Locate the cell with the specified text and output its (X, Y) center coordinate. 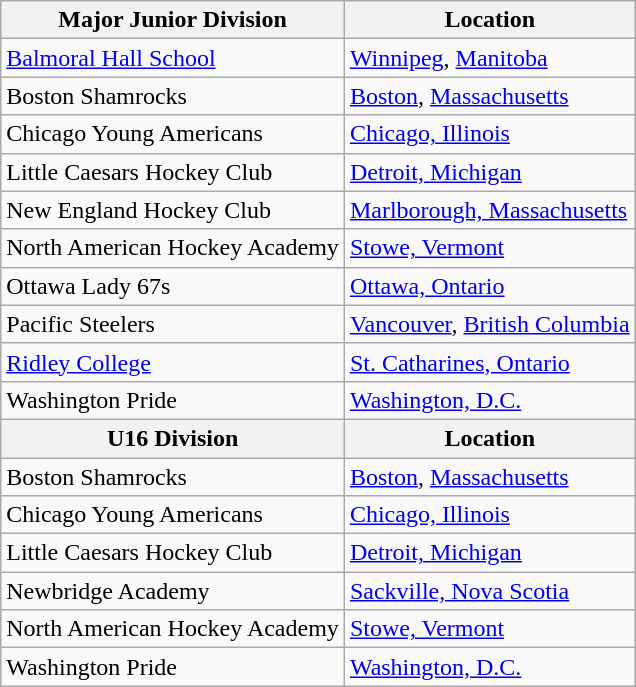
Ottawa, Ontario (490, 286)
Vancouver, British Columbia (490, 324)
Winnipeg, Manitoba (490, 58)
Pacific Steelers (173, 324)
New England Hockey Club (173, 210)
Major Junior Division (173, 20)
Sackville, Nova Scotia (490, 591)
Newbridge Academy (173, 591)
Balmoral Hall School (173, 58)
Marlborough, Massachusetts (490, 210)
St. Catharines, Ontario (490, 362)
Ottawa Lady 67s (173, 286)
U16 Division (173, 438)
Ridley College (173, 362)
